Detect which cell encompasses the target text, then output its (x, y) center coordinate. 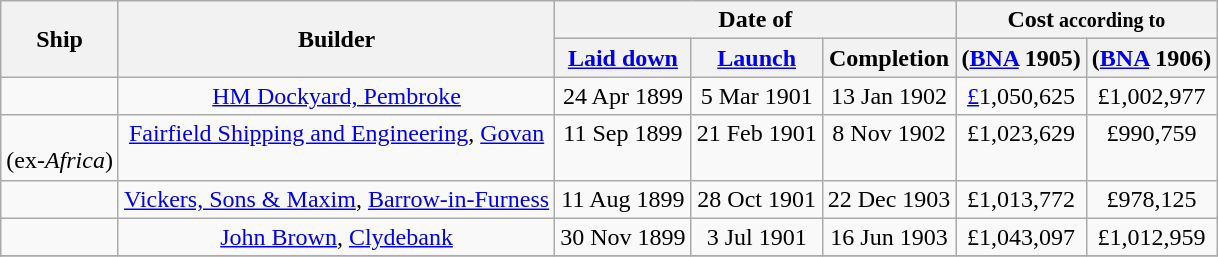
21 Feb 1901 (756, 148)
£1,012,959 (1151, 237)
30 Nov 1899 (623, 237)
£1,023,629 (1021, 148)
16 Jun 1903 (889, 237)
£1,043,097 (1021, 237)
£990,759 (1151, 148)
Launch (756, 58)
28 Oct 1901 (756, 199)
3 Jul 1901 (756, 237)
Date of (756, 20)
Laid down (623, 58)
5 Mar 1901 (756, 96)
8 Nov 1902 (889, 148)
£978,125 (1151, 199)
£1,050,625 (1021, 96)
11 Aug 1899 (623, 199)
(BNA 1906) (1151, 58)
£1,013,772 (1021, 199)
13 Jan 1902 (889, 96)
Ship (60, 39)
HM Dockyard, Pembroke (336, 96)
22 Dec 1903 (889, 199)
Fairfield Shipping and Engineering, Govan (336, 148)
Vickers, Sons & Maxim, Barrow-in-Furness (336, 199)
John Brown, Clydebank (336, 237)
24 Apr 1899 (623, 96)
(ex-Africa) (60, 148)
11 Sep 1899 (623, 148)
(BNA 1905) (1021, 58)
£1,002,977 (1151, 96)
Builder (336, 39)
Completion (889, 58)
Cost according to (1086, 20)
